Search for the cell housing the specified text and yield its (x, y) center coordinate. 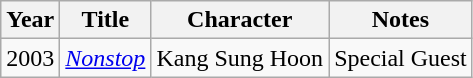
Kang Sung Hoon (240, 58)
Notes (401, 20)
Year (30, 20)
Special Guest (401, 58)
2003 (30, 58)
Character (240, 20)
Nonstop (106, 58)
Title (106, 20)
